Scan for the cell matching the given text and deliver its (X, Y) coordinate at center. 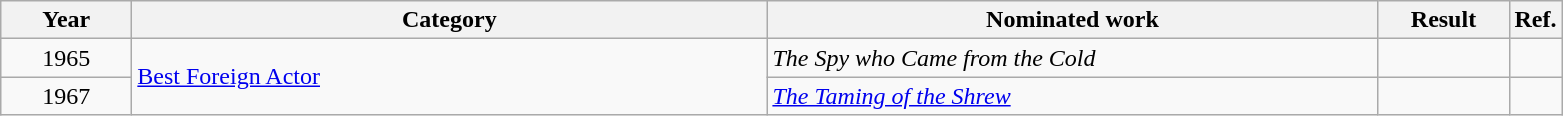
Category (450, 20)
The Spy who Came from the Cold (1072, 58)
Ref. (1536, 20)
Year (66, 20)
Result (1444, 20)
1967 (66, 96)
1965 (66, 58)
Nominated work (1072, 20)
Best Foreign Actor (450, 77)
The Taming of the Shrew (1072, 96)
